From the cell containing the given text, extract its center point as [x, y] coordinate. 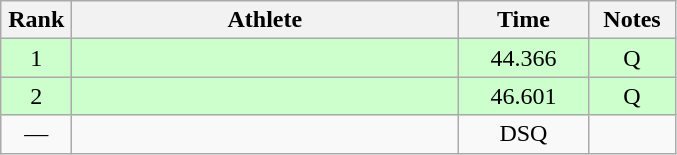
1 [36, 58]
Rank [36, 20]
DSQ [524, 134]
— [36, 134]
44.366 [524, 58]
2 [36, 96]
Time [524, 20]
Notes [632, 20]
46.601 [524, 96]
Athlete [265, 20]
